Search for the cell housing the specified text and yield its (x, y) center coordinate. 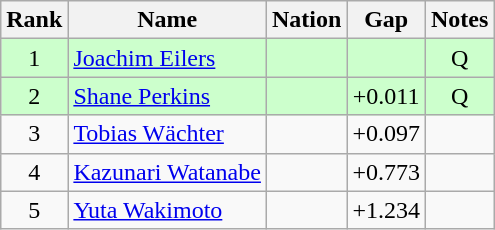
Yuta Wakimoto (168, 210)
2 (34, 96)
+1.234 (386, 210)
Nation (306, 20)
+0.097 (386, 134)
+0.773 (386, 172)
Joachim Eilers (168, 58)
3 (34, 134)
Gap (386, 20)
Shane Perkins (168, 96)
Tobias Wächter (168, 134)
1 (34, 58)
Rank (34, 20)
4 (34, 172)
5 (34, 210)
Kazunari Watanabe (168, 172)
Notes (459, 20)
+0.011 (386, 96)
Name (168, 20)
